Extract the (X, Y) coordinate from the center of the cell holding the provided text.  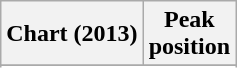
Peakposition (189, 34)
Chart (2013) (72, 34)
